From the cell containing the given text, extract its center point as (X, Y) coordinate. 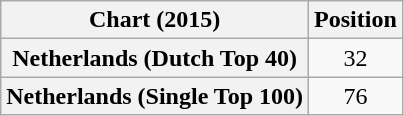
Position (356, 20)
32 (356, 58)
Netherlands (Single Top 100) (155, 96)
Netherlands (Dutch Top 40) (155, 58)
Chart (2015) (155, 20)
76 (356, 96)
